Capture the cell that displays the provided text and extract its [x, y] central coordinate. 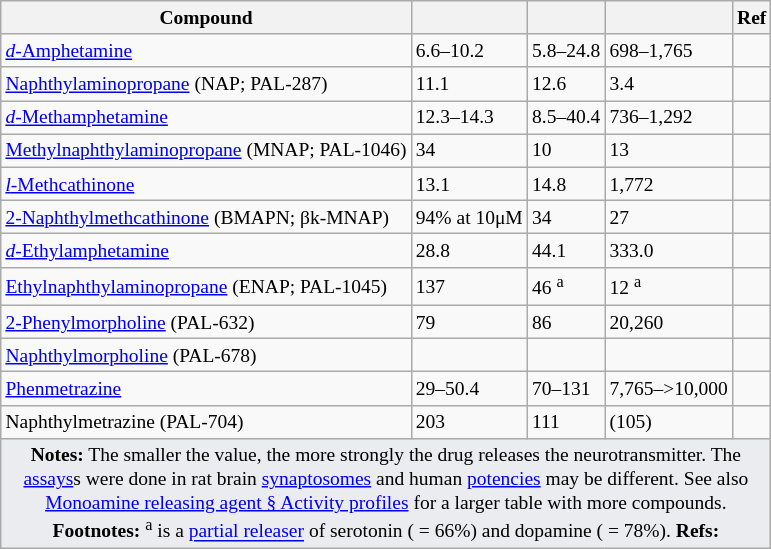
2-Phenylmorpholine (PAL-632) [206, 322]
6.6–10.2 [469, 50]
29–50.4 [469, 388]
46 a [566, 286]
13.1 [469, 184]
Naphthylmorpholine (PAL-678) [206, 356]
Ethylnaphthylaminopropane (ENAP; PAL-1045) [206, 286]
12 a [669, 286]
111 [566, 422]
137 [469, 286]
1,772 [669, 184]
d-Amphetamine [206, 50]
14.8 [566, 184]
d-Methamphetamine [206, 118]
698–1,765 [669, 50]
Ref [752, 18]
Methylnaphthylaminopropane (MNAP; PAL-1046) [206, 150]
13 [669, 150]
27 [669, 216]
11.1 [469, 84]
94% at 10μM [469, 216]
86 [566, 322]
70–131 [566, 388]
79 [469, 322]
Compound [206, 18]
333.0 [669, 250]
Naphthylaminopropane (NAP; PAL-287) [206, 84]
l-Methcathinone [206, 184]
d-Ethylamphetamine [206, 250]
8.5–40.4 [566, 118]
10 [566, 150]
20,260 [669, 322]
203 [469, 422]
44.1 [566, 250]
3.4 [669, 84]
12.6 [566, 84]
2-Naphthylmethcathinone (BMAPN; βk-MNAP) [206, 216]
28.8 [469, 250]
7,765–>10,000 [669, 388]
Phenmetrazine [206, 388]
Naphthylmetrazine (PAL-704) [206, 422]
(105) [669, 422]
12.3–14.3 [469, 118]
5.8–24.8 [566, 50]
736–1,292 [669, 118]
